Pinpoint the cell where the given text exists, returning its (X, Y) midpoint coordinate. 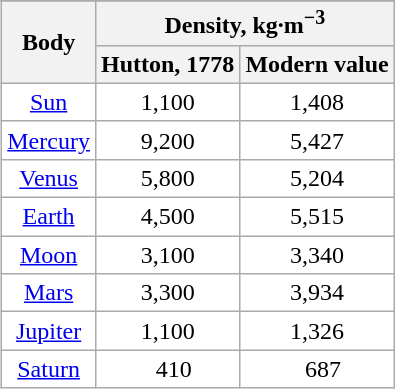
687 (317, 369)
Mercury (49, 140)
Sun (49, 102)
3,300 (167, 293)
3,934 (317, 293)
Mars (49, 293)
3,340 (317, 255)
Jupiter (49, 331)
5,800 (167, 178)
4,500 (167, 217)
Earth (49, 217)
Venus (49, 178)
Body (49, 42)
Hutton, 1778 (167, 64)
1,326 (317, 331)
Modern value (317, 64)
1,408 (317, 102)
5,515 (317, 217)
Moon (49, 255)
Saturn (49, 369)
9,200 (167, 140)
3,100 (167, 255)
5,427 (317, 140)
5,204 (317, 178)
Density, kg·m−3 (244, 24)
410 (167, 369)
